Return (X, Y) of the center of cell containing provided text 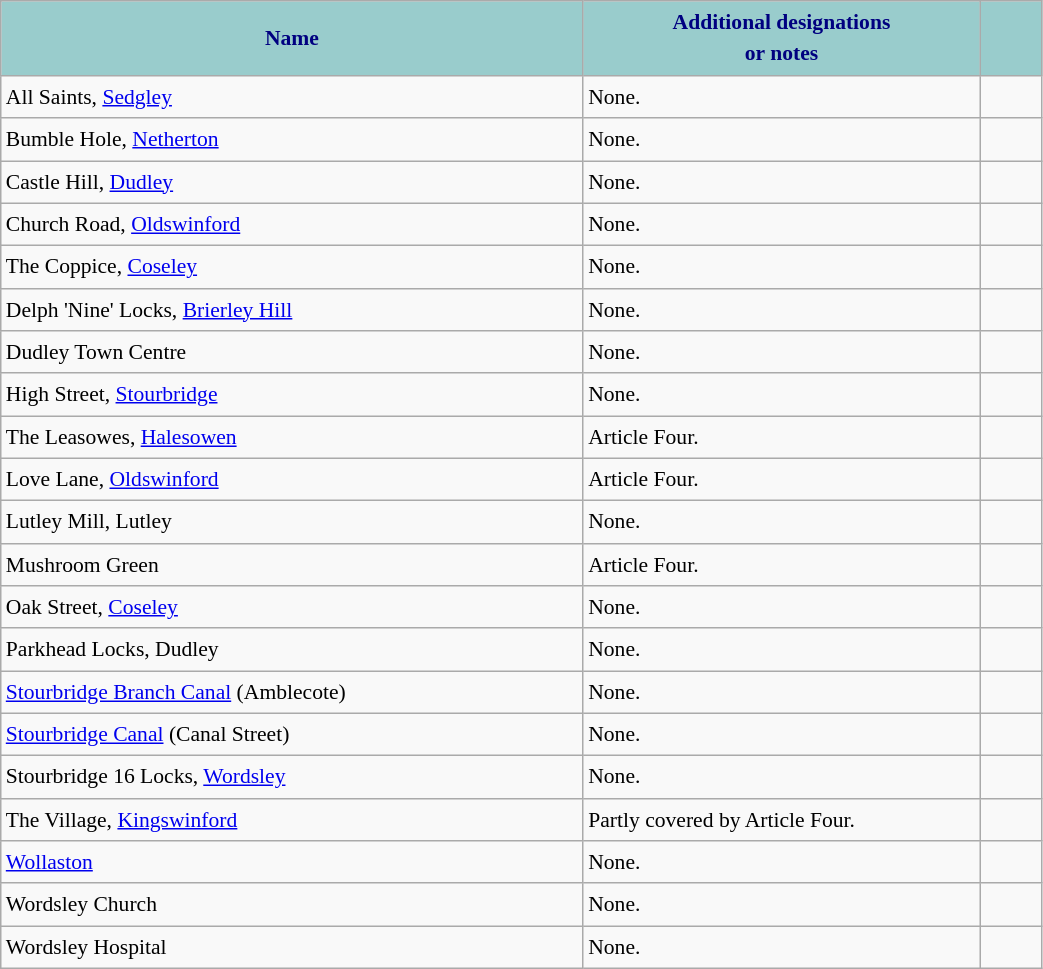
Additional designations or notes (782, 38)
All Saints, Sedgley (292, 98)
Castle Hill, Dudley (292, 182)
Delph 'Nine' Locks, Brierley Hill (292, 310)
Parkhead Locks, Dudley (292, 650)
High Street, Stourbridge (292, 396)
Wordsley Hospital (292, 948)
The Leasowes, Halesowen (292, 438)
Dudley Town Centre (292, 352)
Stourbridge Branch Canal (Amblecote) (292, 692)
Name (292, 38)
Partly covered by Article Four. (782, 820)
The Coppice, Coseley (292, 268)
Wollaston (292, 862)
Lutley Mill, Lutley (292, 522)
Stourbridge Canal (Canal Street) (292, 736)
Mushroom Green (292, 566)
Bumble Hole, Netherton (292, 140)
Stourbridge 16 Locks, Wordsley (292, 778)
Love Lane, Oldswinford (292, 480)
Oak Street, Coseley (292, 608)
Wordsley Church (292, 906)
Church Road, Oldswinford (292, 226)
The Village, Kingswinford (292, 820)
